Detect which cell encompasses the target text, then output its (X, Y) center coordinate. 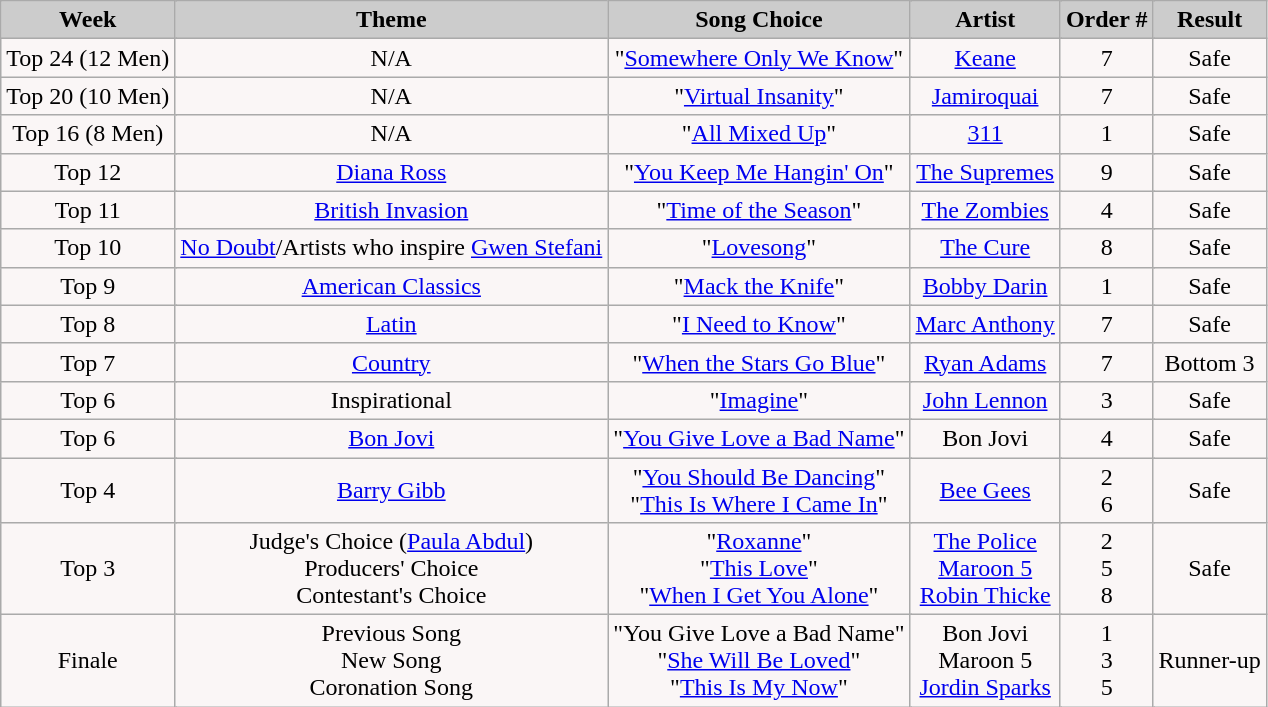
135 (1106, 661)
Top 10 (88, 248)
Keane (985, 58)
"You Give Love a Bad Name""She Will Be Loved""This Is My Now" (759, 661)
American Classics (392, 286)
The PoliceMaroon 5Robin Thicke (985, 569)
"All Mixed Up" (759, 134)
Bon JoviMaroon 5Jordin Sparks (985, 661)
Top 12 (88, 172)
Week (88, 20)
Judge's Choice (Paula Abdul)Producers' ChoiceContestant's Choice (392, 569)
Country (392, 362)
"Lovesong" (759, 248)
"I Need to Know" (759, 324)
British Invasion (392, 210)
Bottom 3 (1210, 362)
Previous SongNew SongCoronation Song (392, 661)
"Imagine" (759, 400)
The Supremes (985, 172)
Top 11 (88, 210)
Runner-up (1210, 661)
Marc Anthony (985, 324)
"When the Stars Go Blue" (759, 362)
Theme (392, 20)
Order # (1106, 20)
Finale (88, 661)
Jamiroquai (985, 96)
Song Choice (759, 20)
Top 20 (10 Men) (88, 96)
26 (1106, 490)
"You Keep Me Hangin' On" (759, 172)
3 (1106, 400)
Inspirational (392, 400)
8 (1106, 248)
Top 9 (88, 286)
Top 4 (88, 490)
"Virtual Insanity" (759, 96)
Top 24 (12 Men) (88, 58)
Result (1210, 20)
Artist (985, 20)
"You Should Be Dancing""This Is Where I Came In" (759, 490)
Bee Gees (985, 490)
"Mack the Knife" (759, 286)
258 (1106, 569)
"You Give Love a Bad Name" (759, 438)
Top 7 (88, 362)
Top 3 (88, 569)
Bobby Darin (985, 286)
Barry Gibb (392, 490)
Latin (392, 324)
No Doubt/Artists who inspire Gwen Stefani (392, 248)
The Cure (985, 248)
Ryan Adams (985, 362)
Diana Ross (392, 172)
9 (1106, 172)
The Zombies (985, 210)
"Time of the Season" (759, 210)
"Somewhere Only We Know" (759, 58)
"Roxanne""This Love""When I Get You Alone" (759, 569)
311 (985, 134)
John Lennon (985, 400)
Top 8 (88, 324)
Top 16 (8 Men) (88, 134)
